Determine the (x, y) coordinate at the center of the cell enclosing the given text.  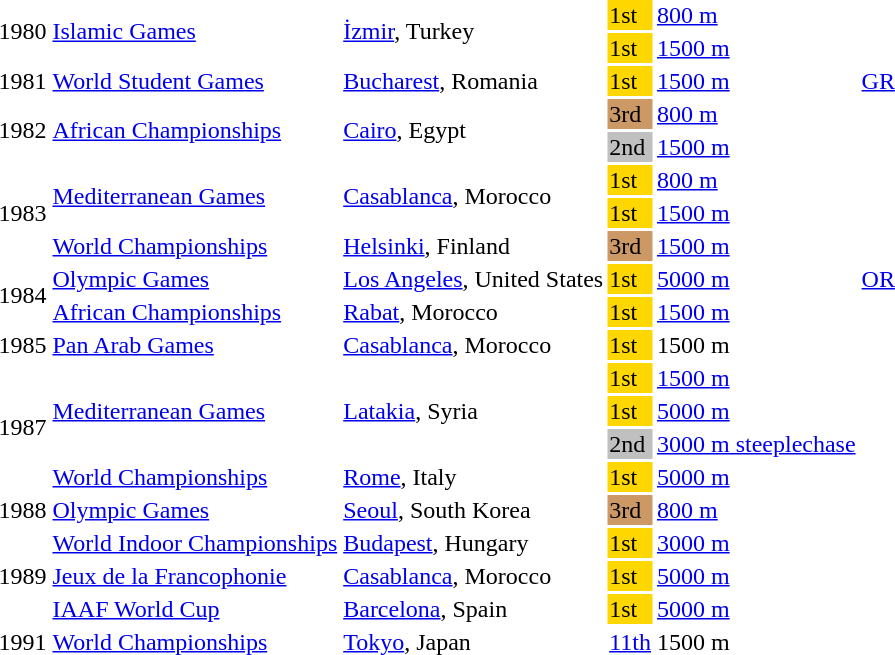
Islamic Games (195, 32)
Bucharest, Romania (474, 81)
Los Angeles, United States (474, 279)
Cairo, Egypt (474, 130)
Pan Arab Games (195, 345)
3000 m (756, 543)
World Indoor Championships (195, 543)
Budapest, Hungary (474, 543)
İzmir, Turkey (474, 32)
Rabat, Morocco (474, 312)
3000 m steeplechase (756, 444)
Latakia, Syria (474, 411)
IAAF World Cup (195, 609)
Barcelona, Spain (474, 609)
Rome, Italy (474, 477)
Jeux de la Francophonie (195, 576)
Seoul, South Korea (474, 510)
World Student Games (195, 81)
Helsinki, Finland (474, 246)
